Return [X, Y] of the center of cell containing provided text 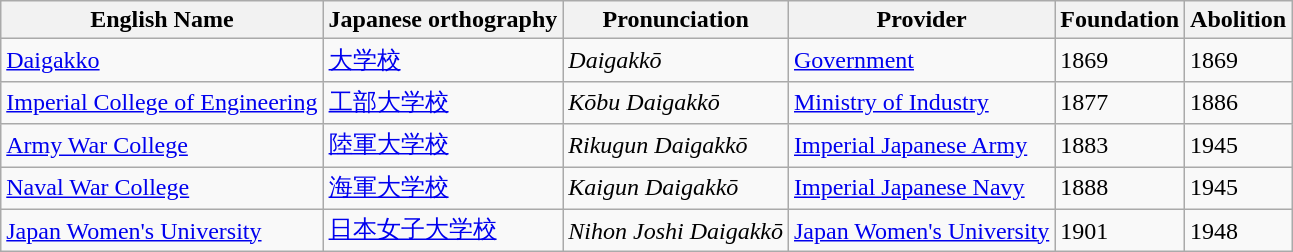
Imperial Japanese Army [921, 146]
Army War College [162, 146]
Imperial College of Engineering [162, 102]
English Name [162, 20]
1888 [1120, 188]
Abolition [1238, 20]
Kaigun Daigakkō [676, 188]
Japanese orthography [443, 20]
大学校 [443, 60]
Rikugun Daigakkō [676, 146]
Naval War College [162, 188]
1901 [1120, 230]
1886 [1238, 102]
工部大学校 [443, 102]
Government [921, 60]
Kōbu Daigakkō [676, 102]
Foundation [1120, 20]
Ministry of Industry [921, 102]
Daigakko [162, 60]
Pronunciation [676, 20]
1948 [1238, 230]
Daigakkō [676, 60]
陸軍大学校 [443, 146]
Provider [921, 20]
1883 [1120, 146]
海軍大学校 [443, 188]
日本女子大学校 [443, 230]
Nihon Joshi Daigakkō [676, 230]
1877 [1120, 102]
Imperial Japanese Navy [921, 188]
